Return [x, y] of the center of cell containing provided text 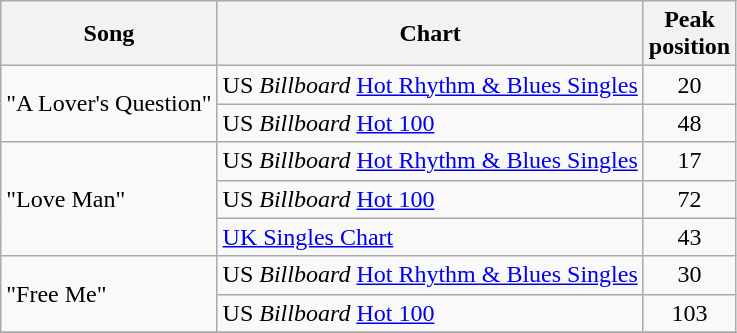
"A Lover's Question" [109, 104]
Song [109, 34]
72 [689, 199]
"Free Me" [109, 294]
UK Singles Chart [430, 237]
30 [689, 275]
48 [689, 123]
17 [689, 161]
103 [689, 313]
20 [689, 85]
"Love Man" [109, 199]
Chart [430, 34]
43 [689, 237]
Peak position [689, 34]
